Scan for the cell matching the given text and deliver its [X, Y] coordinate at center. 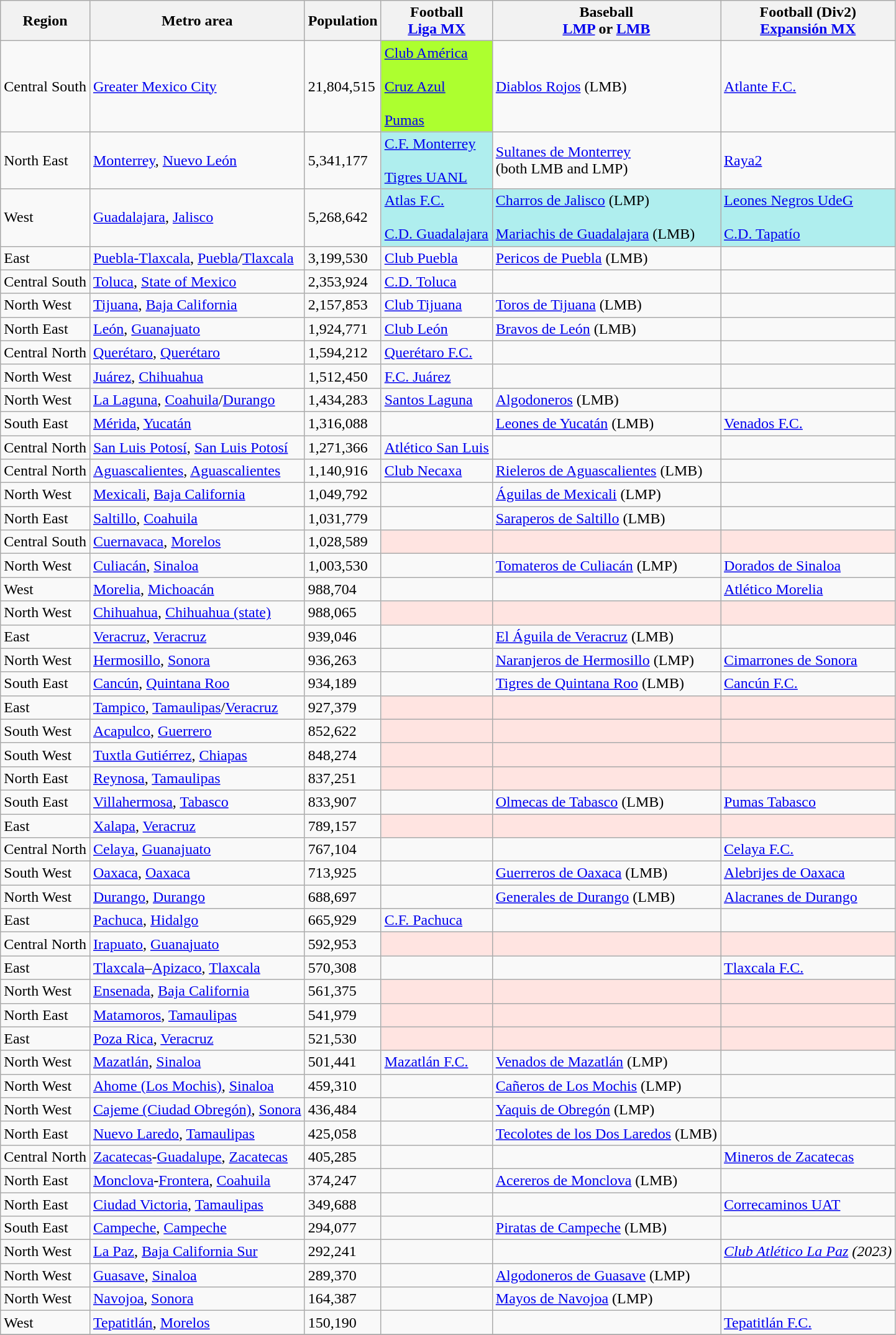
Matamoros, Tamaulipas [197, 1015]
767,104 [343, 850]
Chihuahua, Chihuahua (state) [197, 613]
Hermosillo, Sonora [197, 660]
665,929 [343, 920]
Guadalajara, Jalisco [197, 218]
164,387 [343, 1299]
Population [343, 21]
Mexicali, Baja California [197, 495]
521,530 [343, 1039]
Alacranes de Durango [808, 897]
349,688 [343, 1204]
Yaquis de Obregón (LMP) [606, 1109]
Acapulco, Guerrero [197, 731]
833,907 [343, 802]
Algodoneros (LMB) [606, 400]
541,979 [343, 1015]
1,924,771 [343, 329]
Xalapa, Veracruz [197, 826]
837,251 [343, 778]
Pachuca, Hidalgo [197, 920]
Tampico, Tamaulipas/Veracruz [197, 707]
852,622 [343, 731]
Club AméricaCruz AzulPumas [436, 86]
C.D. Toluca [436, 282]
Ciudad Victoria, Tamaulipas [197, 1204]
Cuernavaca, Morelos [197, 542]
713,925 [343, 873]
3,199,530 [343, 258]
Tomateros de Culiacán (LMP) [606, 566]
Morelia, Michoacán [197, 589]
Navojoa, Sonora [197, 1299]
Tecolotes de los Dos Laredos (LMB) [606, 1133]
405,285 [343, 1157]
289,370 [343, 1275]
Ahome (Los Mochis), Sinaloa [197, 1086]
Club León [436, 329]
BaseballLMP or LMB [606, 21]
Pumas Tabasco [808, 802]
Querétaro, Querétaro [197, 352]
Guerreros de Oaxaca (LMB) [606, 873]
Cañeros de Los Mochis (LMP) [606, 1086]
294,077 [343, 1228]
292,241 [343, 1252]
Toros de Tijuana (LMB) [606, 305]
988,065 [343, 613]
789,157 [343, 826]
Piratas de Campeche (LMB) [606, 1228]
Tijuana, Baja California [197, 305]
936,263 [343, 660]
El Águila de Veracruz (LMB) [606, 636]
Ensenada, Baja California [197, 991]
Mineros de Zacatecas [808, 1157]
848,274 [343, 755]
Leones de Yucatán (LMB) [606, 423]
688,697 [343, 897]
Alebrijes de Oaxaca [808, 873]
Club Tijuana [436, 305]
Pericos de Puebla (LMB) [606, 258]
Irapuato, Guanajuato [197, 944]
1,028,589 [343, 542]
C.F. Pachuca [436, 920]
Club Necaxa [436, 471]
La Paz, Baja California Sur [197, 1252]
Toluca, State of Mexico [197, 282]
Monclova-Frontera, Coahuila [197, 1180]
León, Guanajuato [197, 329]
Querétaro F.C. [436, 352]
Leones Negros UdeGC.D. Tapatío [808, 218]
Acereros de Monclova (LMB) [606, 1180]
1,031,779 [343, 518]
Club Atlético La Paz (2023) [808, 1252]
Reynosa, Tamaulipas [197, 778]
Tepatitlán, Morelos [197, 1323]
Campeche, Campeche [197, 1228]
Mérida, Yucatán [197, 423]
Puebla-Tlaxcala, Puebla/Tlaxcala [197, 258]
Olmecas de Tabasco (LMB) [606, 802]
Oaxaca, Oaxaca [197, 873]
Atlético San Luis [436, 447]
1,003,530 [343, 566]
570,308 [343, 968]
Atlético Morelia [808, 589]
934,189 [343, 684]
21,804,515 [343, 86]
Cimarrones de Sonora [808, 660]
Villahermosa, Tabasco [197, 802]
2,353,924 [343, 282]
Santos Laguna [436, 400]
C.F. MonterreyTigres UANL [436, 160]
1,316,088 [343, 423]
988,704 [343, 589]
561,375 [343, 991]
1,512,450 [343, 376]
Tlaxcala–Apizaco, Tlaxcala [197, 968]
5,341,177 [343, 160]
Dorados de Sinaloa [808, 566]
2,157,853 [343, 305]
Algodoneros de Guasave (LMP) [606, 1275]
Tlaxcala F.C. [808, 968]
Mazatlán, Sinaloa [197, 1062]
436,484 [343, 1109]
La Laguna, Coahuila/Durango [197, 400]
Nuevo Laredo, Tamaulipas [197, 1133]
Raya2 [808, 160]
Mayos de Navojoa (LMP) [606, 1299]
Club Puebla [436, 258]
Naranjeros de Hermosillo (LMP) [606, 660]
Correcaminos UAT [808, 1204]
Tigres de Quintana Roo (LMB) [606, 684]
5,268,642 [343, 218]
Bravos de León (LMB) [606, 329]
Águilas de Mexicali (LMP) [606, 495]
Veracruz, Veracruz [197, 636]
150,190 [343, 1323]
Generales de Durango (LMB) [606, 897]
Cajeme (Ciudad Obregón), Sonora [197, 1109]
939,046 [343, 636]
592,953 [343, 944]
Mazatlán F.C. [436, 1062]
Charros de Jalisco (LMP)Mariachis de Guadalajara (LMB) [606, 218]
Monterrey, Nuevo León [197, 160]
1,434,283 [343, 400]
Venados de Mazatlán (LMP) [606, 1062]
459,310 [343, 1086]
Football (Div2)Expansión MX [808, 21]
1,049,792 [343, 495]
Venados F.C. [808, 423]
Metro area [197, 21]
425,058 [343, 1133]
Cancún F.C. [808, 684]
Aguascalientes, Aguascalientes [197, 471]
Greater Mexico City [197, 86]
F.C. Juárez [436, 376]
501,441 [343, 1062]
Zacatecas-Guadalupe, Zacatecas [197, 1157]
Tuxtla Gutiérrez, Chiapas [197, 755]
374,247 [343, 1180]
Saltillo, Coahuila [197, 518]
Sultanes de Monterrey(both LMB and LMP) [606, 160]
1,271,366 [343, 447]
Tepatitlán F.C. [808, 1323]
Rieleros de Aguascalientes (LMB) [606, 471]
Cancún, Quintana Roo [197, 684]
Durango, Durango [197, 897]
Atlante F.C. [808, 86]
FootballLiga MX [436, 21]
San Luis Potosí, San Luis Potosí [197, 447]
927,379 [343, 707]
Diablos Rojos (LMB) [606, 86]
1,140,916 [343, 471]
Juárez, Chihuahua [197, 376]
Poza Rica, Veracruz [197, 1039]
Guasave, Sinaloa [197, 1275]
Celaya, Guanajuato [197, 850]
1,594,212 [343, 352]
Culiacán, Sinaloa [197, 566]
Saraperos de Saltillo (LMB) [606, 518]
Atlas F.C.C.D. Guadalajara [436, 218]
Region [45, 21]
Celaya F.C. [808, 850]
